Determine the (x, y) coordinate at the center of the cell enclosing the given text.  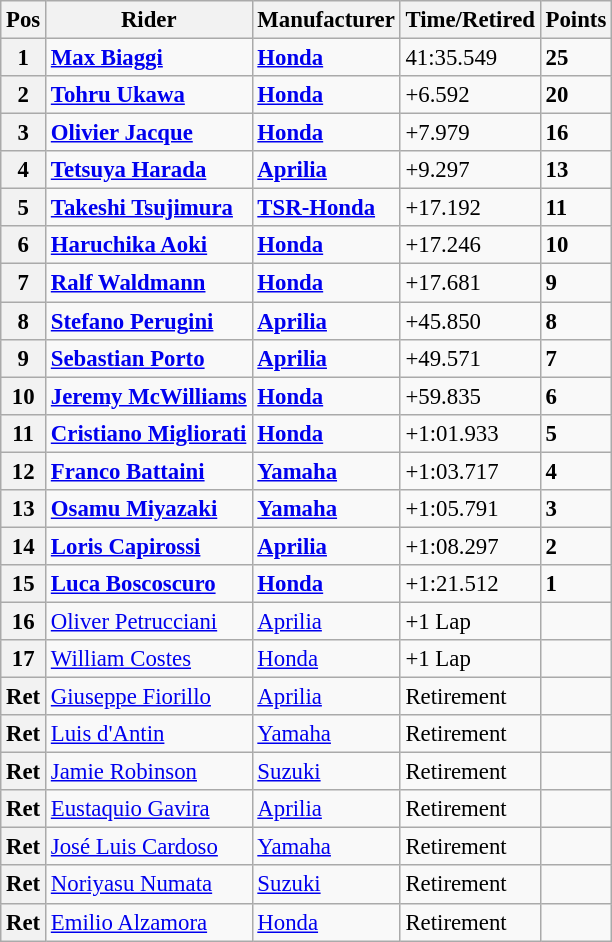
+59.835 (470, 396)
+45.850 (470, 321)
TSR-Honda (326, 208)
Rider (150, 20)
Loris Capirossi (150, 546)
17 (24, 659)
+1:03.717 (470, 471)
Points (576, 20)
Time/Retired (470, 20)
Ralf Waldmann (150, 283)
Oliver Petrucciani (150, 621)
Manufacturer (326, 20)
Franco Battaini (150, 471)
Takeshi Tsujimura (150, 208)
+17.246 (470, 245)
12 (24, 471)
Noriyasu Numata (150, 885)
Jamie Robinson (150, 772)
41:35.549 (470, 58)
+1:21.512 (470, 584)
+7.979 (470, 133)
20 (576, 95)
Jeremy McWilliams (150, 396)
Sebastian Porto (150, 358)
+17.681 (470, 283)
Pos (24, 20)
Emilio Alzamora (150, 922)
Max Biaggi (150, 58)
Luca Boscoscuro (150, 584)
+17.192 (470, 208)
Stefano Perugini (150, 321)
Giuseppe Fiorillo (150, 697)
+1:01.933 (470, 433)
Luis d'Antin (150, 734)
Olivier Jacque (150, 133)
José Luis Cardoso (150, 847)
15 (24, 584)
+6.592 (470, 95)
+1:05.791 (470, 509)
Tohru Ukawa (150, 95)
Tetsuya Harada (150, 170)
14 (24, 546)
+49.571 (470, 358)
Haruchika Aoki (150, 245)
25 (576, 58)
+1:08.297 (470, 546)
Osamu Miyazaki (150, 509)
William Costes (150, 659)
Cristiano Migliorati (150, 433)
+9.297 (470, 170)
Eustaquio Gavira (150, 809)
